Return the (x, y) coordinate for the center point of the cell that contains the specified text.  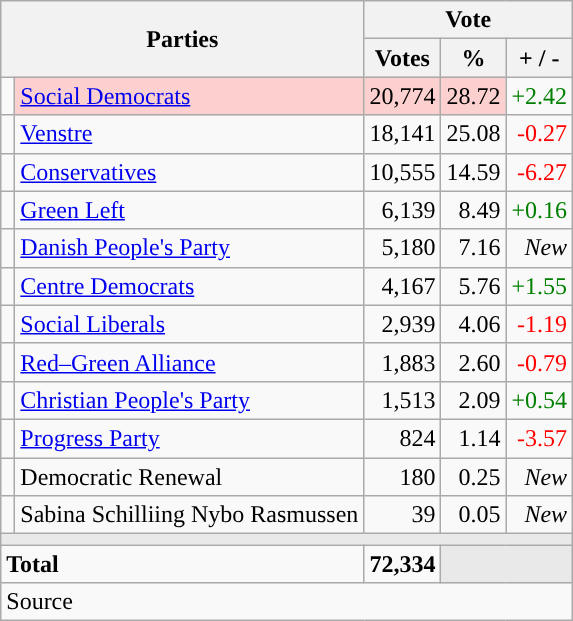
Social Liberals (190, 324)
Danish People's Party (190, 248)
Progress Party (190, 438)
Red–Green Alliance (190, 362)
+2.42 (540, 96)
7.16 (474, 248)
Venstre (190, 134)
39 (402, 515)
2.09 (474, 400)
-0.27 (540, 134)
1.14 (474, 438)
-1.19 (540, 324)
Green Left (190, 210)
5.76 (474, 286)
-3.57 (540, 438)
28.72 (474, 96)
Votes (402, 58)
Source (287, 602)
180 (402, 477)
Democratic Renewal (190, 477)
0.25 (474, 477)
1,883 (402, 362)
Conservatives (190, 172)
5,180 (402, 248)
72,334 (402, 564)
+0.16 (540, 210)
2.60 (474, 362)
10,555 (402, 172)
0.05 (474, 515)
+1.55 (540, 286)
8.49 (474, 210)
18,141 (402, 134)
Parties (182, 39)
6,139 (402, 210)
-0.79 (540, 362)
2,939 (402, 324)
-6.27 (540, 172)
25.08 (474, 134)
+0.54 (540, 400)
Sabina Schilliing Nybo Rasmussen (190, 515)
+ / - (540, 58)
Christian People's Party (190, 400)
Social Democrats (190, 96)
20,774 (402, 96)
14.59 (474, 172)
4.06 (474, 324)
824 (402, 438)
Centre Democrats (190, 286)
% (474, 58)
4,167 (402, 286)
1,513 (402, 400)
Vote (468, 20)
Total (182, 564)
